Scan for the cell matching the given text and deliver its [X, Y] coordinate at center. 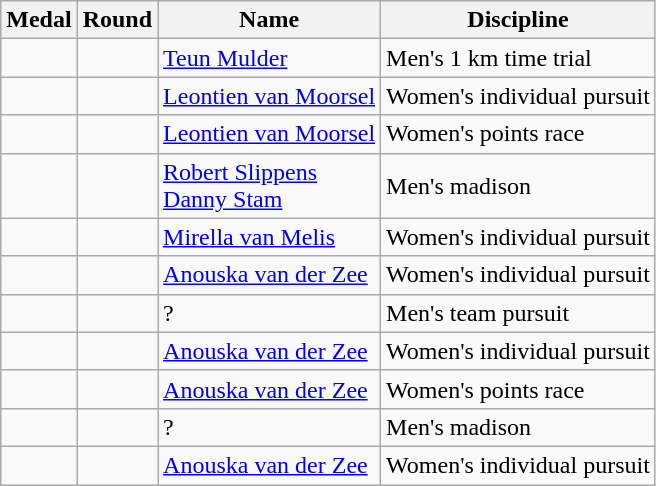
Round [117, 20]
Medal [39, 20]
Men's team pursuit [518, 313]
Robert SlippensDanny Stam [270, 186]
Men's 1 km time trial [518, 58]
Discipline [518, 20]
Mirella van Melis [270, 237]
Name [270, 20]
Teun Mulder [270, 58]
